From the cell containing the given text, extract its center point as [X, Y] coordinate. 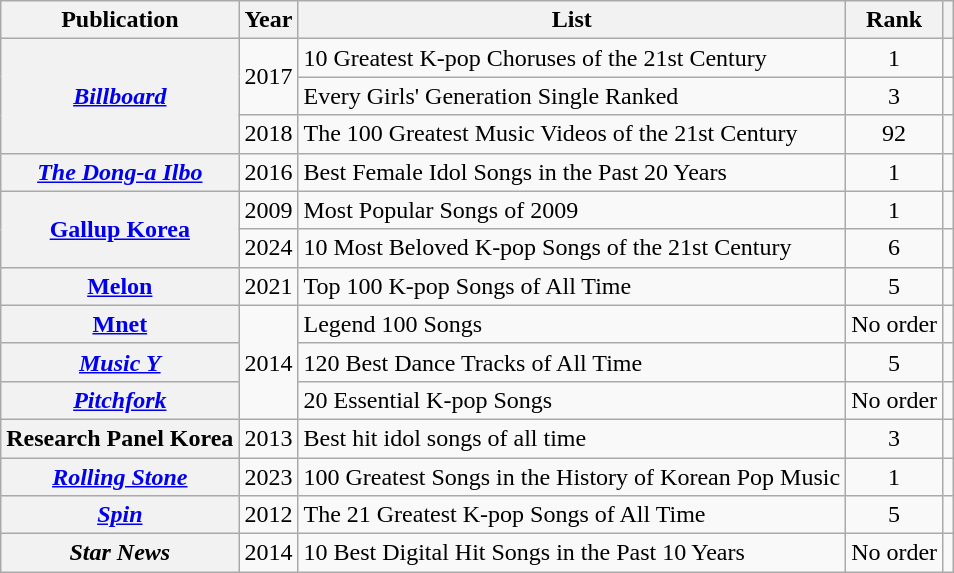
6 [894, 248]
Every Girls' Generation Single Ranked [572, 96]
Mnet [120, 324]
List [572, 20]
2016 [268, 172]
2024 [268, 248]
Spin [120, 515]
Publication [120, 20]
Music Y [120, 362]
Pitchfork [120, 400]
20 Essential K-pop Songs [572, 400]
10 Greatest K-pop Choruses of the 21st Century [572, 58]
2023 [268, 477]
Legend 100 Songs [572, 324]
Year [268, 20]
Research Panel Korea [120, 438]
Best Female Idol Songs in the Past 20 Years [572, 172]
The 100 Greatest Music Videos of the 21st Century [572, 134]
Billboard [120, 96]
2013 [268, 438]
100 Greatest Songs in the History of Korean Pop Music [572, 477]
10 Best Digital Hit Songs in the Past 10 Years [572, 553]
10 Most Beloved K-pop Songs of the 21st Century [572, 248]
Most Popular Songs of 2009 [572, 210]
Gallup Korea [120, 229]
Rank [894, 20]
120 Best Dance Tracks of All Time [572, 362]
2018 [268, 134]
Melon [120, 286]
2009 [268, 210]
2021 [268, 286]
The Dong-a Ilbo [120, 172]
2012 [268, 515]
Best hit idol songs of all time [572, 438]
Rolling Stone [120, 477]
92 [894, 134]
The 21 Greatest K-pop Songs of All Time [572, 515]
Star News [120, 553]
Top 100 K-pop Songs of All Time [572, 286]
2017 [268, 77]
